Search for the cell housing the specified text and yield its (x, y) center coordinate. 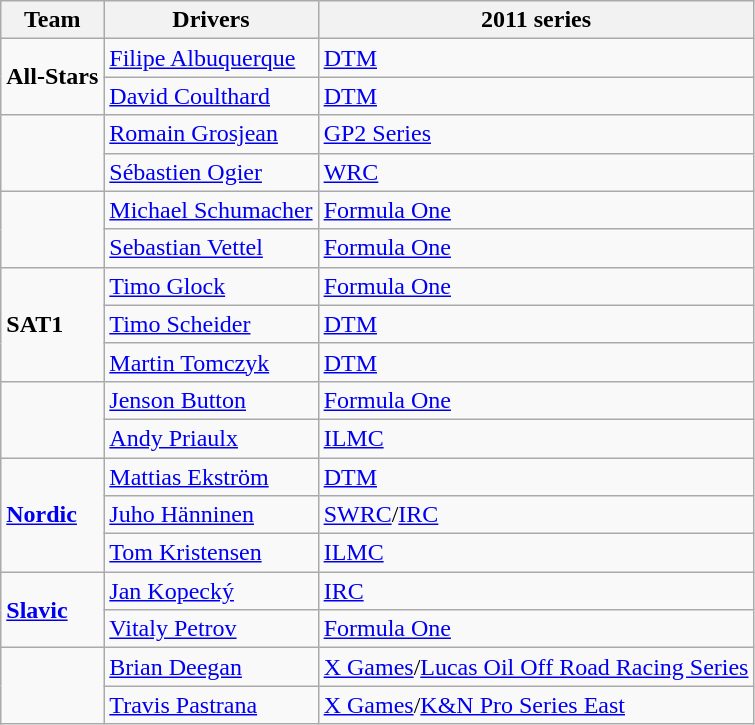
X Games/Lucas Oil Off Road Racing Series (536, 667)
Travis Pastrana (211, 705)
Drivers (211, 20)
Tom Kristensen (211, 553)
Michael Schumacher (211, 210)
SAT1 (52, 324)
Jan Kopecký (211, 591)
Vitaly Petrov (211, 629)
IRC (536, 591)
David Coulthard (211, 96)
Timo Scheider (211, 324)
X Games/K&N Pro Series East (536, 705)
Team (52, 20)
WRC (536, 172)
SWRC/IRC (536, 515)
Filipe Albuquerque (211, 58)
Martin Tomczyk (211, 362)
Andy Priaulx (211, 438)
All-Stars (52, 77)
Juho Hänninen (211, 515)
Sebastian Vettel (211, 248)
Slavic (52, 610)
Timo Glock (211, 286)
Jenson Button (211, 400)
Mattias Ekström (211, 477)
Sébastien Ogier (211, 172)
GP2 Series (536, 134)
Romain Grosjean (211, 134)
Nordic (52, 515)
2011 series (536, 20)
Brian Deegan (211, 667)
